From the cell containing the given text, extract its center point as [x, y] coordinate. 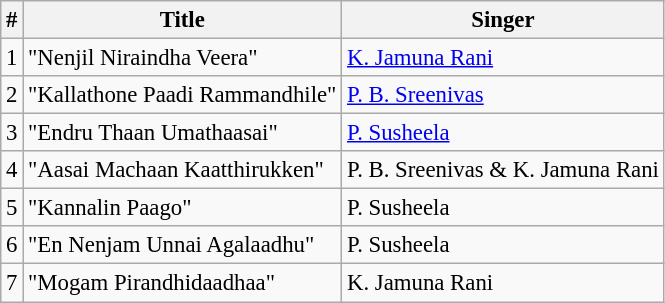
# [12, 20]
1 [12, 58]
"Kannalin Paago" [182, 208]
"Endru Thaan Umathaasai" [182, 133]
P. B. Sreenivas [504, 95]
"Kallathone Paadi Rammandhile" [182, 95]
7 [12, 283]
Title [182, 20]
P. B. Sreenivas & K. Jamuna Rani [504, 170]
5 [12, 208]
"Mogam Pirandhidaadhaa" [182, 283]
Singer [504, 20]
"Aasai Machaan Kaatthirukken" [182, 170]
"En Nenjam Unnai Agalaadhu" [182, 245]
2 [12, 95]
"Nenjil Niraindha Veera" [182, 58]
3 [12, 133]
4 [12, 170]
6 [12, 245]
